Detect which cell encompasses the target text, then output its (X, Y) center coordinate. 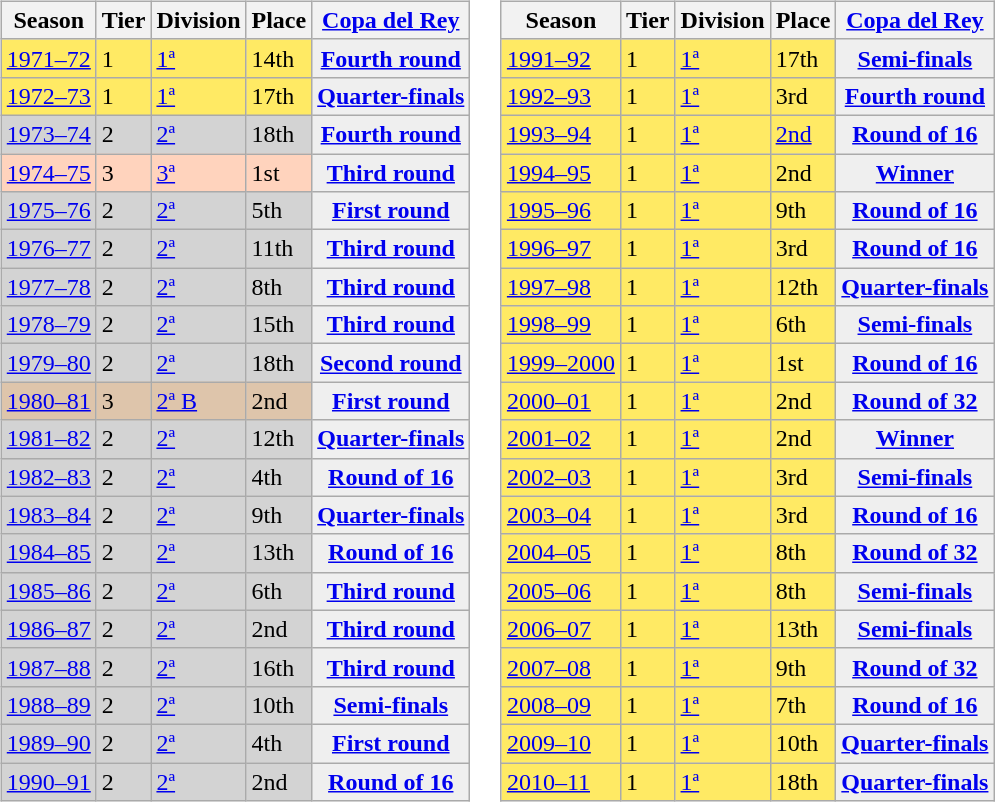
16th (279, 667)
1999–2000 (560, 363)
1973–74 (48, 134)
14th (279, 58)
1978–79 (48, 325)
1975–76 (48, 211)
1981–82 (48, 439)
1993–94 (560, 134)
1990–91 (48, 781)
7th (803, 705)
Second round (391, 363)
1992–93 (560, 96)
1974–75 (48, 173)
1987–88 (48, 667)
2003–04 (560, 515)
2006–07 (560, 629)
1997–98 (560, 287)
1995–96 (560, 211)
1972–73 (48, 96)
3ª (198, 173)
2004–05 (560, 553)
1982–83 (48, 477)
15th (279, 325)
2000–01 (560, 401)
1977–78 (48, 287)
1984–85 (48, 553)
1979–80 (48, 363)
2005–06 (560, 591)
1980–81 (48, 401)
2002–03 (560, 477)
1998–99 (560, 325)
1996–97 (560, 249)
11th (279, 249)
2009–10 (560, 743)
1986–87 (48, 629)
2ª B (198, 401)
1971–72 (48, 58)
1994–95 (560, 173)
1989–90 (48, 743)
2001–02 (560, 439)
1991–92 (560, 58)
2010–11 (560, 781)
1976–77 (48, 249)
2008–09 (560, 705)
2007–08 (560, 667)
1983–84 (48, 515)
1985–86 (48, 591)
1988–89 (48, 705)
5th (279, 211)
